Scan for the cell matching the given text and deliver its [x, y] coordinate at center. 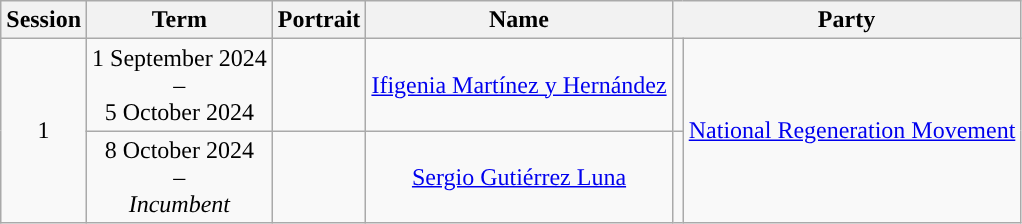
1 [44, 131]
Name [519, 20]
Ifigenia Martínez y Hernández [519, 85]
8 October 2024–Incumbent [180, 177]
Session [44, 20]
Sergio Gutiérrez Luna [519, 177]
Term [180, 20]
Party [846, 20]
National Regeneration Movement [852, 131]
Portrait [319, 20]
1 September 2024–5 October 2024 [180, 85]
